Return the [x, y] coordinate for the center point of the cell that contains the specified text.  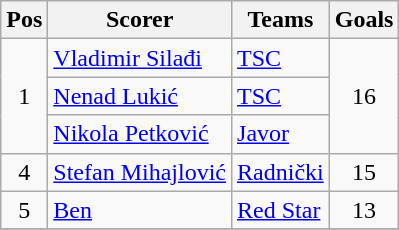
15 [364, 172]
Stefan Mihajlović [140, 172]
1 [24, 96]
Nikola Petković [140, 134]
Teams [281, 20]
4 [24, 172]
16 [364, 96]
Radnički [281, 172]
Goals [364, 20]
Red Star [281, 210]
Pos [24, 20]
Scorer [140, 20]
5 [24, 210]
Javor [281, 134]
13 [364, 210]
Nenad Lukić [140, 96]
Vladimir Silađi [140, 58]
Ben [140, 210]
